Detect which cell encompasses the target text, then output its [x, y] center coordinate. 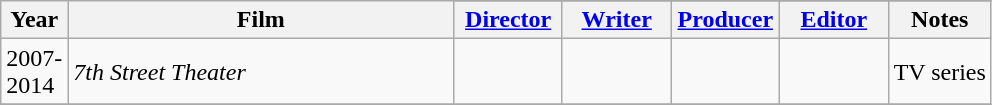
2007-2014 [34, 72]
Editor [834, 20]
TV series [940, 72]
Writer [616, 20]
7th Street Theater [261, 72]
Notes [940, 20]
Film [261, 20]
Producer [726, 20]
Director [508, 20]
Year [34, 20]
